From the cell containing the given text, extract its center point as [X, Y] coordinate. 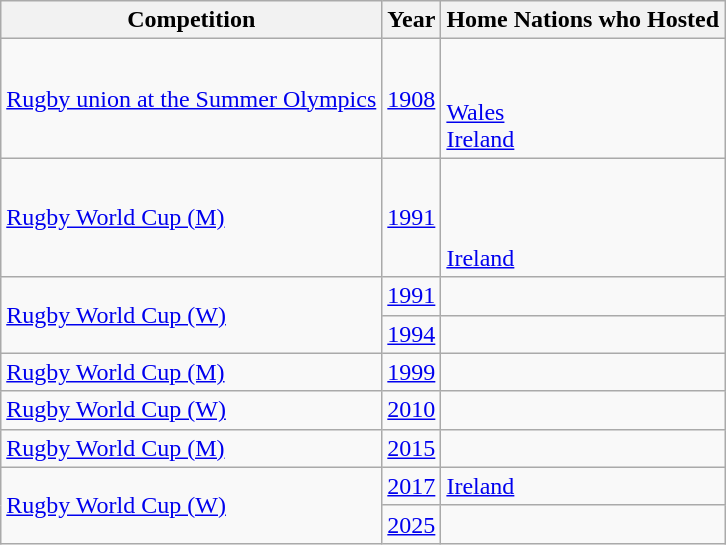
1994 [412, 334]
Wales Ireland [583, 98]
Year [412, 20]
Competition [192, 20]
2010 [412, 410]
2017 [412, 486]
1908 [412, 98]
2015 [412, 448]
1999 [412, 372]
2025 [412, 524]
Rugby union at the Summer Olympics [192, 98]
Home Nations who Hosted [583, 20]
